Scan for the cell matching the given text and deliver its (x, y) coordinate at center. 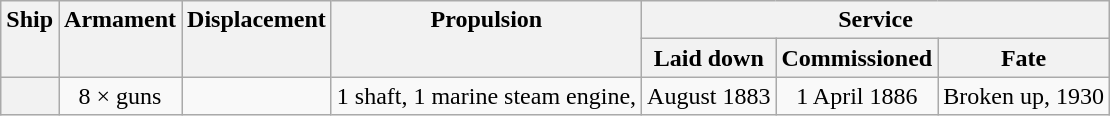
1 shaft, 1 marine steam engine, (486, 96)
Commissioned (857, 58)
8 × guns (120, 96)
Ship (30, 39)
Service (876, 20)
1 April 1886 (857, 96)
Broken up, 1930 (1024, 96)
Displacement (257, 39)
August 1883 (709, 96)
Armament (120, 39)
Laid down (709, 58)
Propulsion (486, 39)
Fate (1024, 58)
